Return (x, y) of the center of cell containing provided text 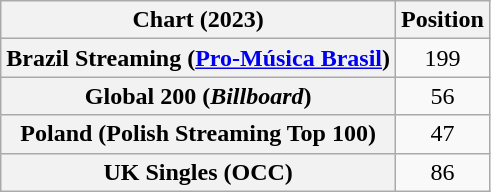
56 (443, 96)
Position (443, 20)
199 (443, 58)
UK Singles (OCC) (198, 172)
Global 200 (Billboard) (198, 96)
47 (443, 134)
Poland (Polish Streaming Top 100) (198, 134)
86 (443, 172)
Chart (2023) (198, 20)
Brazil Streaming (Pro-Música Brasil) (198, 58)
